Find where the given text appears and provide that cell's center as [X, Y] coordinate. 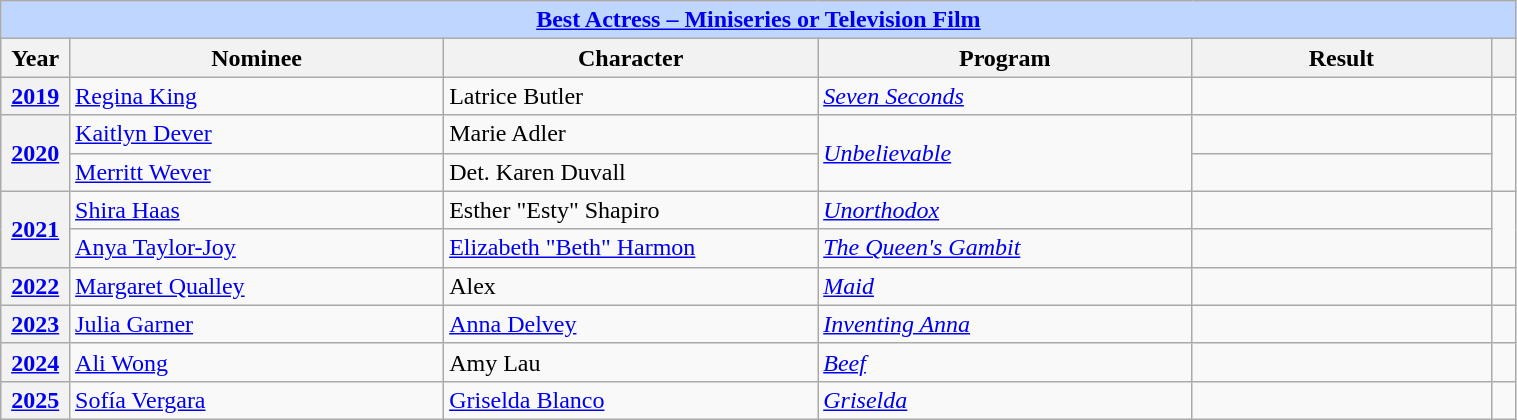
Sofía Vergara [257, 400]
Elizabeth "Beth" Harmon [631, 248]
Inventing Anna [1005, 324]
Regina King [257, 96]
Ali Wong [257, 362]
2021 [36, 229]
Shira Haas [257, 210]
Griselda [1005, 400]
Latrice Butler [631, 96]
Merritt Wever [257, 172]
Best Actress – Miniseries or Television Film [758, 20]
Beef [1005, 362]
Amy Lau [631, 362]
Program [1005, 58]
Det. Karen Duvall [631, 172]
Anna Delvey [631, 324]
Maid [1005, 286]
Margaret Qualley [257, 286]
Seven Seconds [1005, 96]
Result [1342, 58]
Alex [631, 286]
2019 [36, 96]
Character [631, 58]
Kaitlyn Dever [257, 134]
Unbelievable [1005, 153]
Julia Garner [257, 324]
Unorthodox [1005, 210]
The Queen's Gambit [1005, 248]
Griselda Blanco [631, 400]
2023 [36, 324]
Esther "Esty" Shapiro [631, 210]
2025 [36, 400]
Nominee [257, 58]
Anya Taylor-Joy [257, 248]
2022 [36, 286]
2020 [36, 153]
Year [36, 58]
2024 [36, 362]
Marie Adler [631, 134]
